For the text-containing cell, return its midpoint in [x, y] coordinate format. 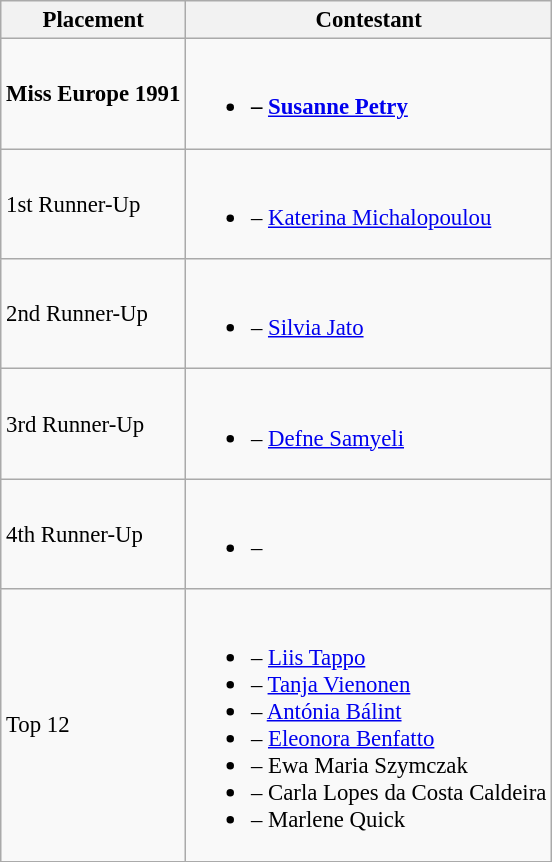
– Susanne Petry [369, 94]
Placement [94, 20]
– Liis Tappo – Tanja Vienonen – Antónia Bálint – Eleonora Benfatto – Ewa Maria Szymczak – Carla Lopes da Costa Caldeira – Marlene Quick [369, 725]
– Silvia Jato [369, 314]
Miss Europe 1991 [94, 94]
3rd Runner-Up [94, 424]
1st Runner-Up [94, 204]
– Defne Samyeli [369, 424]
2nd Runner-Up [94, 314]
Contestant [369, 20]
4th Runner-Up [94, 534]
– Katerina Michalopoulou [369, 204]
– [369, 534]
Top 12 [94, 725]
